Provide the (x, y) coordinate of the cell's center where the given text is located.  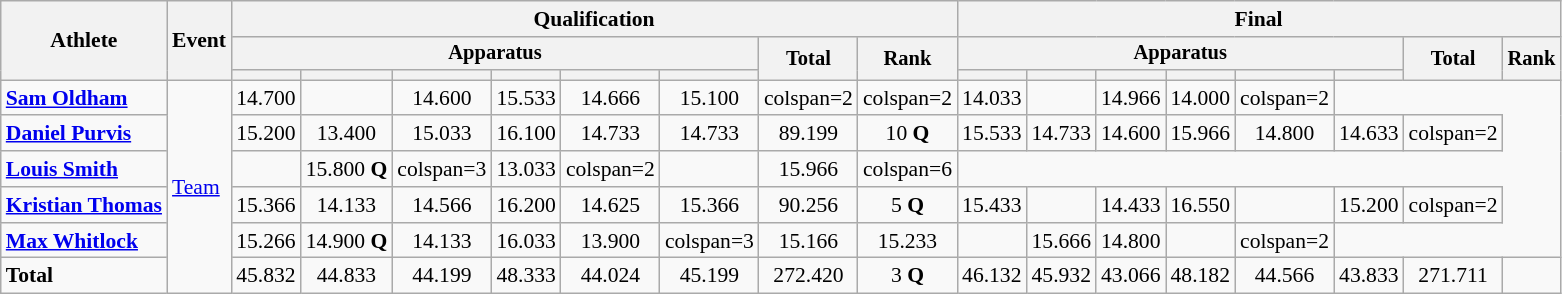
44.024 (610, 276)
16.550 (1200, 205)
48.182 (1200, 276)
45.832 (266, 276)
89.199 (808, 134)
14.000 (1200, 98)
14.966 (1130, 98)
45.932 (1062, 276)
Team (199, 187)
Athlete (84, 40)
43.833 (1368, 276)
14.900 Q (347, 241)
13.900 (610, 241)
Qualification (594, 19)
14.633 (1368, 134)
10 Q (908, 134)
15.033 (442, 134)
colspan=6 (908, 169)
45.199 (710, 276)
15.433 (992, 205)
271.711 (1454, 276)
16.100 (526, 134)
16.200 (526, 205)
3 Q (908, 276)
13.400 (347, 134)
14.566 (442, 205)
15.166 (808, 241)
15.800 Q (347, 169)
15.100 (710, 98)
90.256 (808, 205)
14.700 (266, 98)
14.433 (1130, 205)
44.566 (1284, 276)
48.333 (526, 276)
46.132 (992, 276)
Max Whitlock (84, 241)
16.033 (526, 241)
43.066 (1130, 276)
15.233 (908, 241)
44.199 (442, 276)
13.033 (526, 169)
272.420 (808, 276)
15.266 (266, 241)
15.666 (1062, 241)
Event (199, 40)
5 Q (908, 205)
Sam Oldham (84, 98)
44.833 (347, 276)
Louis Smith (84, 169)
14.666 (610, 98)
Daniel Purvis (84, 134)
Kristian Thomas (84, 205)
14.033 (992, 98)
14.625 (610, 205)
Final (1258, 19)
